Locate the cell with the specified text and output its [x, y] center coordinate. 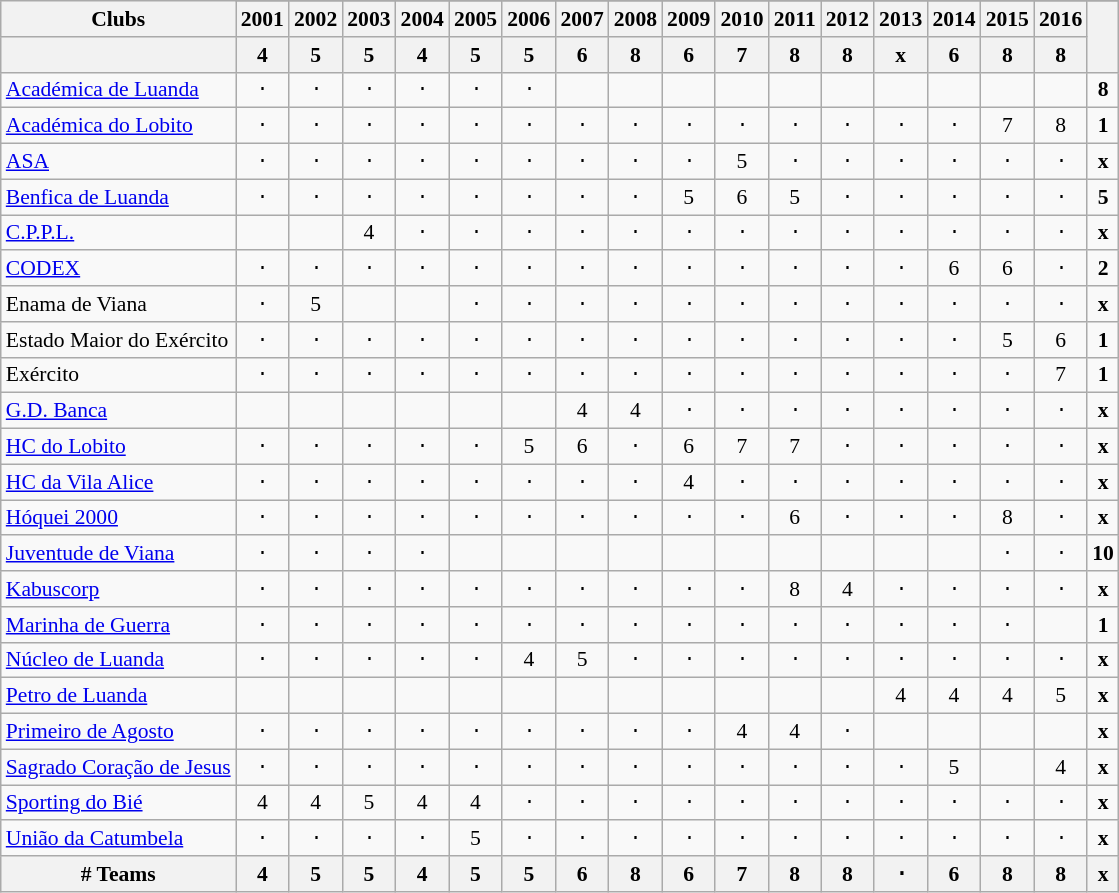
2007 [582, 19]
Exército [118, 375]
2 [1103, 269]
2001 [262, 19]
Sagrado Coração de Jesus [118, 767]
Juventude de Viana [118, 554]
2002 [316, 19]
Primeiro de Agosto [118, 732]
Hóquei 2000 [118, 518]
# Teams [118, 874]
2006 [528, 19]
Kabuscorp [118, 589]
Enama de Viana [118, 304]
2004 [422, 19]
HC do Lobito [118, 447]
União da Catumbela [118, 839]
HC da Vila Alice [118, 482]
2010 [742, 19]
2011 [795, 19]
Estado Maior do Exército [118, 340]
2003 [368, 19]
Clubs [118, 19]
Académica de Luanda [118, 90]
G.D. Banca [118, 411]
Sporting do Bié [118, 803]
Benfica de Luanda [118, 197]
2015 [1008, 19]
ASA [118, 162]
2014 [954, 19]
2005 [476, 19]
2016 [1060, 19]
Marinha de Guerra [118, 625]
2008 [636, 19]
Petro de Luanda [118, 696]
10 [1103, 554]
2009 [688, 19]
2013 [900, 19]
C.P.P.L. [118, 233]
CODEX [118, 269]
2012 [848, 19]
Académica do Lobito [118, 126]
Núcleo de Luanda [118, 660]
